Extract the [X, Y] coordinate from the center of the cell holding the provided text.  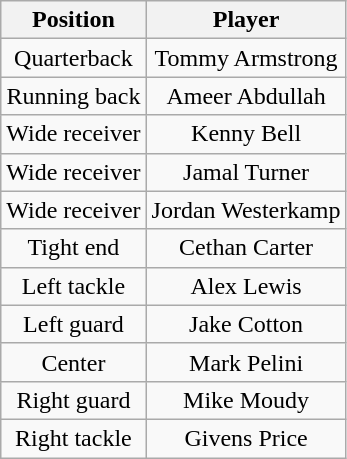
Player [246, 20]
Quarterback [74, 58]
Tight end [74, 248]
Tommy Armstrong [246, 58]
Right tackle [74, 438]
Ameer Abdullah [246, 96]
Left tackle [74, 286]
Alex Lewis [246, 286]
Right guard [74, 400]
Center [74, 362]
Position [74, 20]
Jake Cotton [246, 324]
Mark Pelini [246, 362]
Running back [74, 96]
Givens Price [246, 438]
Jordan Westerkamp [246, 210]
Kenny Bell [246, 134]
Mike Moudy [246, 400]
Jamal Turner [246, 172]
Cethan Carter [246, 248]
Left guard [74, 324]
